Determine the [x, y] coordinate at the center of the cell enclosing the given text.  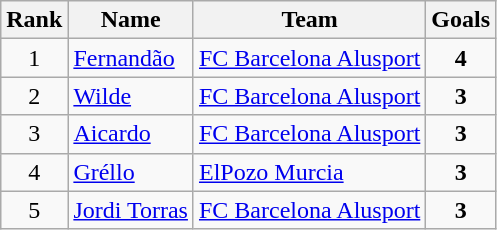
Gréllo [131, 172]
Jordi Torras [131, 210]
Fernandão [131, 58]
Team [309, 20]
2 [34, 96]
1 [34, 58]
ElPozo Murcia [309, 172]
5 [34, 210]
Aicardo [131, 134]
Name [131, 20]
Rank [34, 20]
Goals [461, 20]
Wilde [131, 96]
